Extract the (X, Y) coordinate from the center of the cell holding the provided text.  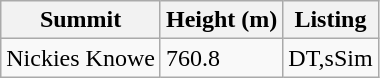
760.8 (221, 58)
Nickies Knowe (81, 58)
Summit (81, 20)
Listing (330, 20)
DT,sSim (330, 58)
Height (m) (221, 20)
